Find where the given text appears and provide that cell's center as (x, y) coordinate. 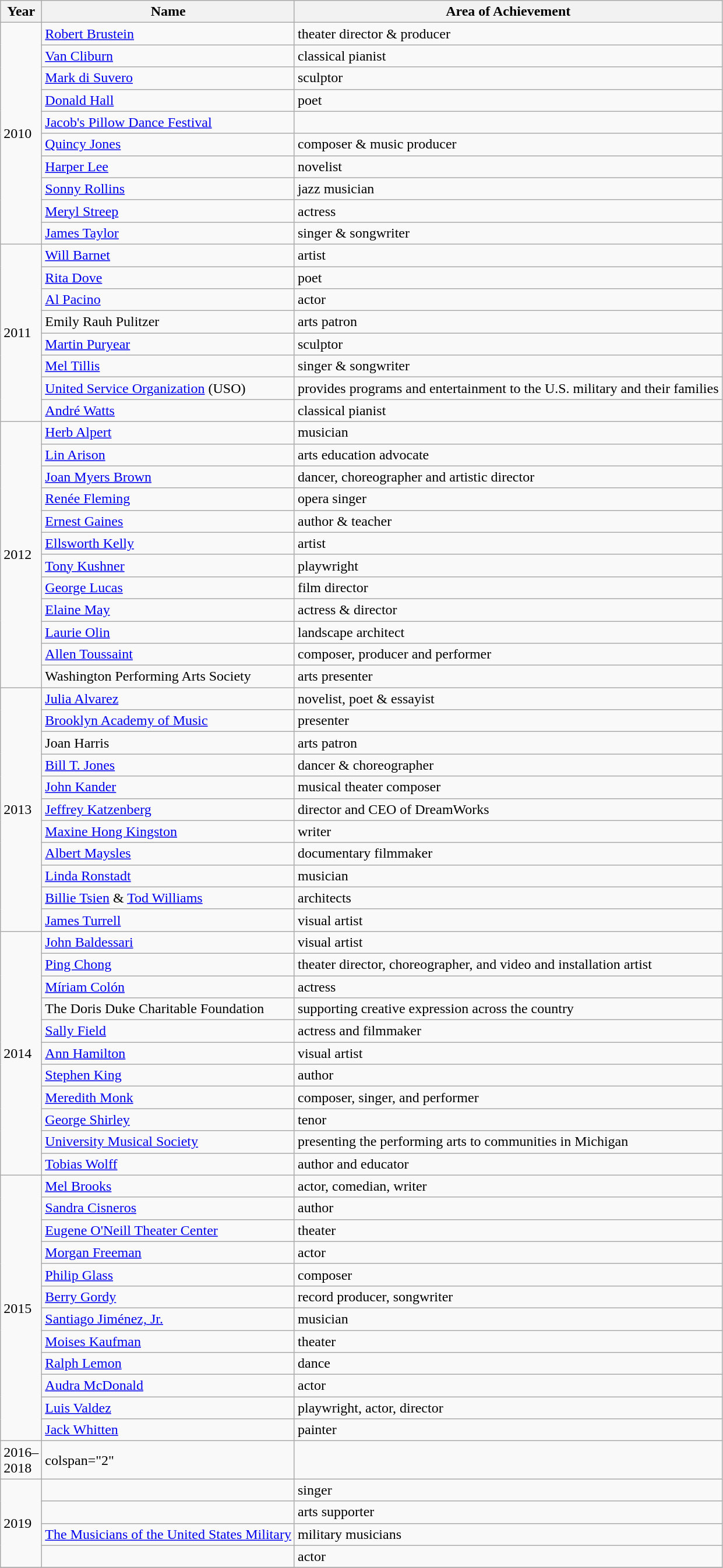
Sonny Rollins (168, 189)
Tobias Wolff (168, 1164)
Renée Fleming (168, 499)
Audra McDonald (168, 1386)
Emily Rauh Pulitzer (168, 322)
Donald Hall (168, 100)
composer & music producer (508, 144)
theater director & producer (508, 34)
Robert Brustein (168, 34)
actress & director (508, 610)
The Musicians of the United States Military (168, 1534)
Morgan Freeman (168, 1252)
Van Cliburn (168, 56)
author and educator (508, 1164)
George Shirley (168, 1120)
John Kander (168, 787)
Mel Brooks (168, 1186)
playwright (508, 565)
2019 (21, 1523)
composer, singer, and performer (508, 1098)
arts education advocate (508, 455)
dancer & choreographer (508, 765)
Meredith Monk (168, 1098)
Harper Lee (168, 167)
Ping Chong (168, 964)
theater director, choreographer, and video and installation artist (508, 964)
Sally Field (168, 1031)
composer, producer and performer (508, 654)
Ralph Lemon (168, 1364)
presenting the performing arts to communities in Michigan (508, 1142)
Herb Alpert (168, 433)
Eugene O'Neill Theater Center (168, 1230)
Rita Dove (168, 278)
Washington Performing Arts Society (168, 677)
documentary filmmaker (508, 854)
André Watts (168, 410)
Al Pacino (168, 300)
Elaine May (168, 610)
architects (508, 898)
dancer, choreographer and artistic director (508, 477)
Ellsworth Kelly (168, 543)
2012 (21, 554)
Martin Puryear (168, 344)
George Lucas (168, 587)
Joan Harris (168, 743)
Lin Arison (168, 455)
musical theater composer (508, 787)
actor, comedian, writer (508, 1186)
landscape architect (508, 632)
Santiago Jiménez, Jr. (168, 1319)
opera singer (508, 499)
singer (508, 1490)
John Baldessari (168, 942)
supporting creative expression across the country (508, 1009)
Will Barnet (168, 255)
Name (168, 12)
Maxine Hong Kingston (168, 831)
Moises Kaufman (168, 1341)
jazz musician (508, 189)
colspan="2" (168, 1460)
The Doris Duke Charitable Foundation (168, 1009)
record producer, songwriter (508, 1297)
Luis Valdez (168, 1408)
2014 (21, 1053)
writer (508, 831)
United Service Organization (USO) (168, 388)
Laurie Olin (168, 632)
Brooklyn Academy of Music (168, 721)
Ernest Gaines (168, 521)
2016–2018 (21, 1460)
Mel Tillis (168, 366)
Allen Toussaint (168, 654)
dance (508, 1364)
2010 (21, 134)
director and CEO of DreamWorks (508, 809)
provides programs and entertainment to the U.S. military and their families (508, 388)
2011 (21, 332)
author & teacher (508, 521)
film director (508, 587)
arts presenter (508, 677)
presenter (508, 721)
2015 (21, 1308)
Year (21, 12)
military musicians (508, 1534)
Mark di Suvero (168, 78)
Area of Achievement (508, 12)
2013 (21, 809)
Sandra Cisneros (168, 1208)
University Musical Society (168, 1142)
Julia Alvarez (168, 699)
Jeffrey Katzenberg (168, 809)
composer (508, 1275)
Míriam Colón (168, 987)
Stephen King (168, 1075)
playwright, actor, director (508, 1408)
Jack Whitten (168, 1430)
Ann Hamilton (168, 1053)
Tony Kushner (168, 565)
novelist, poet & essayist (508, 699)
Philip Glass (168, 1275)
Meryl Streep (168, 211)
James Turrell (168, 920)
arts supporter (508, 1512)
tenor (508, 1120)
painter (508, 1430)
Quincy Jones (168, 144)
Linda Ronstadt (168, 876)
Jacob's Pillow Dance Festival (168, 122)
Billie Tsien & Tod Williams (168, 898)
Albert Maysles (168, 854)
James Taylor (168, 233)
novelist (508, 167)
Joan Myers Brown (168, 477)
Berry Gordy (168, 1297)
Bill T. Jones (168, 765)
actress and filmmaker (508, 1031)
